Locate the cell with the specified text and output its [x, y] center coordinate. 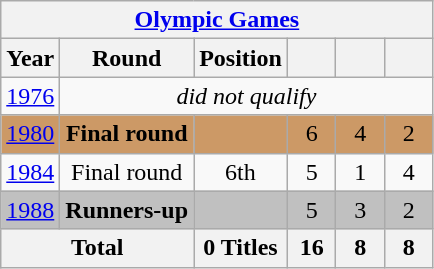
Round [127, 58]
Runners-up [127, 210]
0 Titles [241, 248]
1 [360, 172]
16 [312, 248]
1980 [30, 134]
6th [241, 172]
1984 [30, 172]
Olympic Games [217, 20]
Total [98, 248]
did not qualify [246, 96]
6 [312, 134]
Year [30, 58]
1976 [30, 96]
3 [360, 210]
1988 [30, 210]
Position [241, 58]
